For the text-containing cell, return its midpoint in (X, Y) coordinate format. 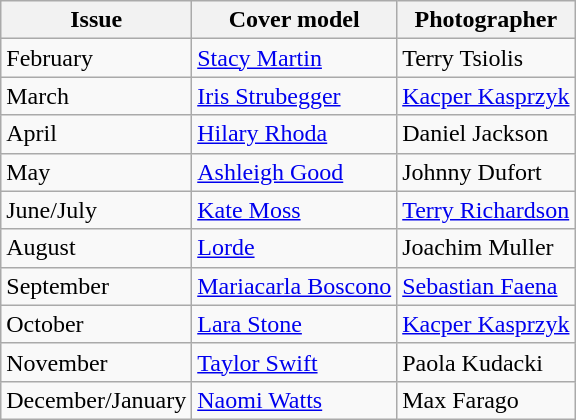
Max Farago (486, 400)
Hilary Rhoda (294, 134)
August (96, 248)
Johnny Dufort (486, 172)
April (96, 134)
Terry Richardson (486, 210)
Lara Stone (294, 324)
Paola Kudacki (486, 362)
March (96, 96)
Ashleigh Good (294, 172)
Daniel Jackson (486, 134)
Stacy Martin (294, 58)
Issue (96, 20)
October (96, 324)
December/January (96, 400)
Taylor Swift (294, 362)
May (96, 172)
Naomi Watts (294, 400)
Lorde (294, 248)
February (96, 58)
Joachim Muller (486, 248)
Cover model (294, 20)
June/July (96, 210)
Mariacarla Boscono (294, 286)
Kate Moss (294, 210)
November (96, 362)
Photographer (486, 20)
Terry Tsiolis (486, 58)
September (96, 286)
Sebastian Faena (486, 286)
Iris Strubegger (294, 96)
